Scan for the cell matching the given text and deliver its (X, Y) coordinate at center. 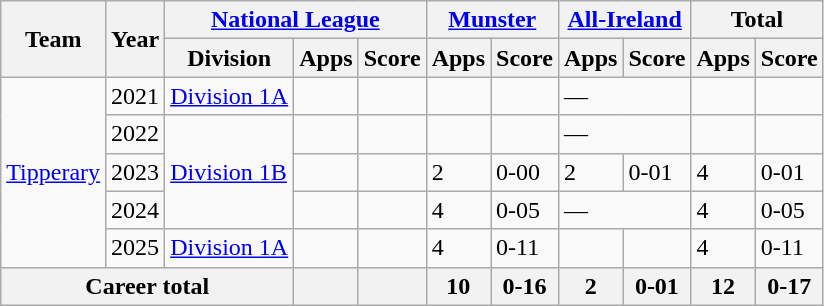
Tipperary (54, 172)
Division (230, 58)
2025 (136, 248)
2023 (136, 172)
National League (296, 20)
Career total (148, 286)
0-17 (789, 286)
2022 (136, 134)
10 (458, 286)
Total (757, 20)
0-16 (525, 286)
0-00 (525, 172)
Team (54, 39)
12 (723, 286)
Year (136, 39)
Munster (492, 20)
2024 (136, 210)
All-Ireland (624, 20)
2021 (136, 96)
Division 1B (230, 172)
